From the cell containing the given text, extract its center point as [x, y] coordinate. 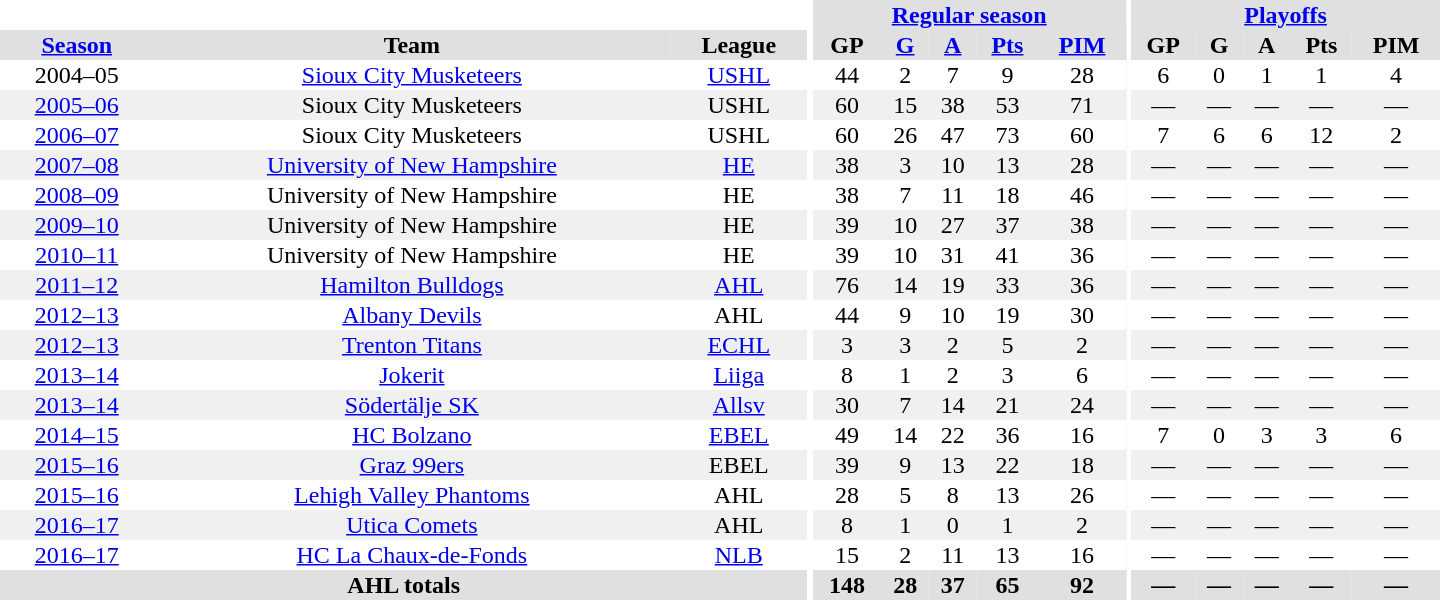
Lehigh Valley Phantoms [412, 495]
47 [953, 135]
73 [1008, 135]
Season [76, 45]
Regular season [970, 15]
53 [1008, 105]
31 [953, 255]
HC La Chaux-de-Fonds [412, 555]
Trenton Titans [412, 345]
46 [1082, 195]
24 [1082, 405]
27 [953, 225]
Hamilton Bulldogs [412, 285]
2006–07 [76, 135]
Utica Comets [412, 525]
Allsv [738, 405]
HC Bolzano [412, 435]
Albany Devils [412, 315]
2010–11 [76, 255]
League [738, 45]
4 [1396, 75]
2011–12 [76, 285]
12 [1322, 135]
NLB [738, 555]
148 [848, 585]
AHL totals [404, 585]
2007–08 [76, 165]
Jokerit [412, 375]
2009–10 [76, 225]
21 [1008, 405]
Graz 99ers [412, 465]
65 [1008, 585]
49 [848, 435]
Team [412, 45]
2014–15 [76, 435]
Playoffs [1286, 15]
2005–06 [76, 105]
Liiga [738, 375]
ECHL [738, 345]
76 [848, 285]
Södertälje SK [412, 405]
41 [1008, 255]
2004–05 [76, 75]
33 [1008, 285]
92 [1082, 585]
71 [1082, 105]
2008–09 [76, 195]
